Output the (x, y) coordinate of the center of the cell containing the given text.  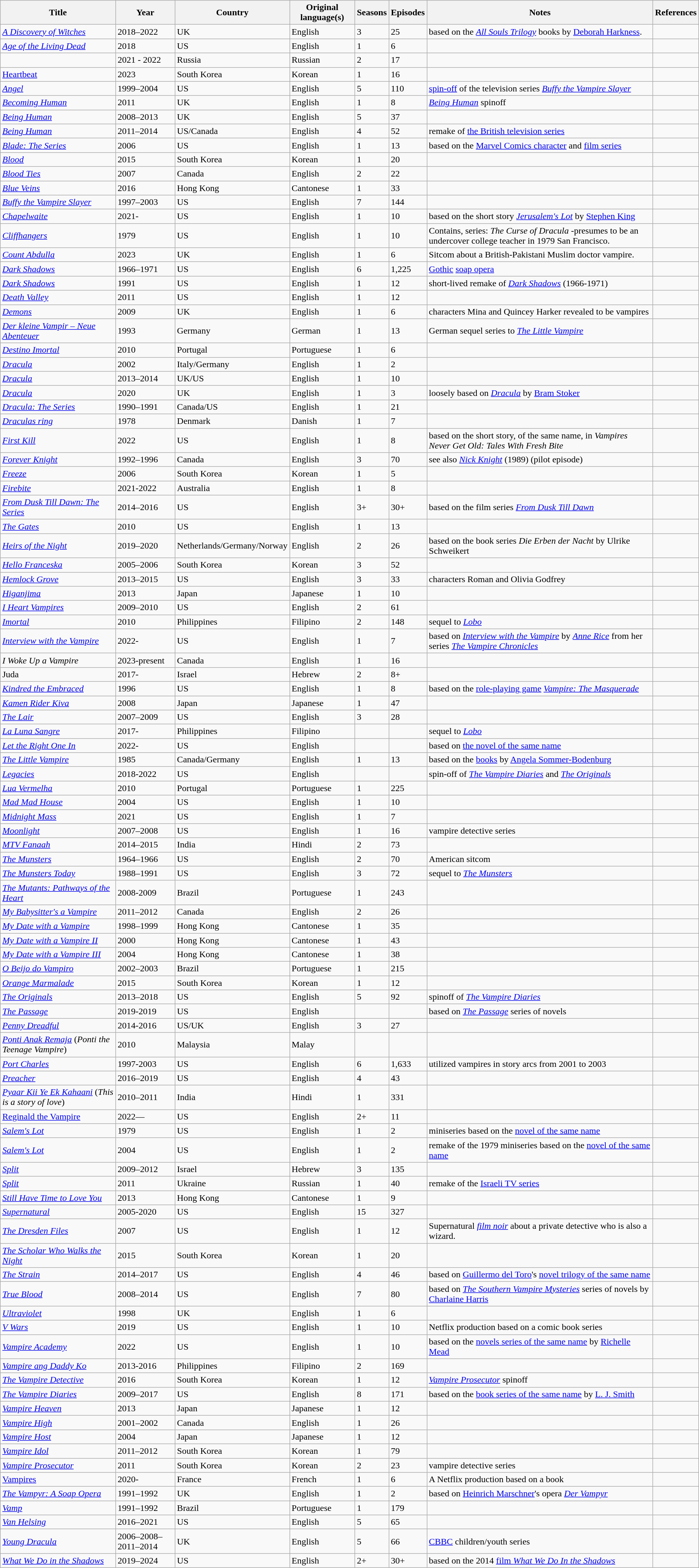
40 (408, 1183)
Ukraine (232, 1183)
2014-2016 (146, 1025)
1997-2003 (146, 1064)
47 (408, 703)
2006–2008–2011–2014 (146, 1541)
1991 (146, 283)
based on the book series of the same name by L. J. Smith (540, 1394)
A Discovery of Witches (58, 32)
miniseries based on the novel of the same name (540, 1131)
1966–1971 (146, 269)
8+ (408, 674)
110 (408, 88)
The Dresden Files (58, 1231)
Blue Veins (58, 188)
Lua Vermelha (58, 788)
17 (408, 60)
2009 (146, 312)
Germany (232, 331)
215 (408, 969)
Notes (540, 13)
2005-2020 (146, 1212)
1964–1966 (146, 859)
37 (408, 117)
2018-2022 (146, 774)
2021 (146, 816)
1978 (146, 421)
A Netflix production based on a book (540, 1480)
23 (408, 1465)
The Lair (58, 717)
Supernatural (58, 1212)
spinoff of The Vampire Diaries (540, 997)
Netflix production based on a comic book series (540, 1327)
Original language(s) (323, 13)
US/UK (232, 1025)
From Dusk Till Dawn: The Series (58, 507)
short-lived remake of Dark Shadows (1966-1971) (540, 283)
Australia (232, 488)
148 (408, 622)
Italy/Germany (232, 364)
2009–2012 (146, 1169)
25 (408, 32)
2021- (146, 216)
Higanjima (58, 593)
Kamen Rider Kiva (58, 703)
2019 (146, 1327)
2018 (146, 46)
15 (372, 1212)
based on the book series Die Erben der Nacht by Ulrike Schweikert (540, 546)
Pyaar Kii Ye Ek Kahaani (This is a story of love) (58, 1097)
Sitcom about a British-Pakistani Muslim doctor vampire. (540, 255)
based on Heinrich Marschner's opera Der Vampyr (540, 1494)
Supernatural film noir about a private detective who is also a wizard. (540, 1231)
2007–2009 (146, 717)
based on the Marvel Comics character and film series (540, 145)
Forever Knight (58, 460)
What We Do in the Shadows (58, 1561)
The Gates (58, 527)
Russia (232, 60)
Heartbeat (58, 74)
Hello Franceska (58, 565)
243 (408, 893)
First Kill (58, 440)
based on the short story, of the same name, in Vampires Never Get Old: Tales With Fresh Bite (540, 440)
Malaysia (232, 1045)
Canada/Germany (232, 760)
based on Guillermo del Toro's novel trilogy of the same name (540, 1275)
spin-off of The Vampire Diaries and The Originals (540, 774)
CBBC children/youth series (540, 1541)
Being Human spinoff (540, 103)
Orange Marmalade (58, 983)
Vampire Heaven (58, 1408)
Heirs of the Night (58, 546)
92 (408, 997)
Chapelwaite (58, 216)
2014–2016 (146, 507)
2013-2016 (146, 1366)
Destino Imortal (58, 350)
Canada/US (232, 407)
66 (408, 1541)
Vamp (58, 1508)
Angel (58, 88)
2016–2021 (146, 1522)
Netherlands/Germany/Norway (232, 546)
The Originals (58, 997)
Imortal (58, 622)
German (323, 331)
35 (408, 926)
Title (58, 13)
2013–2015 (146, 579)
Port Charles (58, 1064)
Let the Right One In (58, 746)
US/Canada (232, 131)
based on Interview with the Vampire by Anne Rice from her series The Vampire Chronicles (540, 641)
1992–1996 (146, 460)
1997–2003 (146, 202)
Country (232, 13)
loosely based on Dracula by Bram Stoker (540, 393)
based on the novels series of the same name by Richelle Mead (540, 1346)
1990–1991 (146, 407)
I Woke Up a Vampire (58, 660)
Vampire Host (58, 1437)
Vampires (58, 1480)
Denmark (232, 421)
179 (408, 1508)
2021-2022 (146, 488)
The Scholar Who Walks the Night (58, 1255)
characters Roman and Olivia Godfrey (540, 579)
Juda (58, 674)
Reginald the Vampire (58, 1116)
MTV Fanaah (58, 845)
1993 (146, 331)
Vampire Prosecutor spinoff (540, 1380)
Still Have Time to Love You (58, 1197)
3+ (372, 507)
based on the role-playing game Vampire: The Masquerade (540, 688)
La Luna Sangre (58, 731)
Buffy the Vampire Slayer (58, 202)
Hemlock Grove (58, 579)
Ponti Anak Remaja (Ponti the Teenage Vampire) (58, 1045)
Dracula: The Series (58, 407)
France (232, 1480)
References (676, 13)
V Wars (58, 1327)
28 (408, 717)
The Munsters (58, 859)
UK/US (232, 378)
German sequel series to The Little Vampire (540, 331)
1985 (146, 760)
My Date with a Vampire III (58, 955)
2001–2002 (146, 1422)
based on the novel of the same name (540, 746)
remake of the 1979 miniseries based on the novel of the same name (540, 1150)
Age of the Living Dead (58, 46)
73 (408, 845)
spin-off of the television series Buffy the Vampire Slayer (540, 88)
utilized vampires in story arcs from 2001 to 2003 (540, 1064)
1999–2004 (146, 88)
The Vampire Diaries (58, 1394)
Vampire Prosecutor (58, 1465)
80 (408, 1294)
The Vampyr: A Soap Opera (58, 1494)
2008–2014 (146, 1294)
2011–2014 (146, 131)
1998–1999 (146, 926)
2007–2008 (146, 831)
2013–2018 (146, 997)
2008 (146, 703)
2014–2015 (146, 845)
9 (408, 1197)
Malay (323, 1045)
2000 (146, 940)
1,225 (408, 269)
Death Valley (58, 297)
1988–1991 (146, 873)
American sitcom (540, 859)
sequel to The Munsters (540, 873)
based on the 2014 film What We Do In the Shadows (540, 1561)
1996 (146, 688)
72 (408, 873)
Gothic soap opera (540, 269)
2008-2009 (146, 893)
based on the film series From Dusk Till Dawn (540, 507)
The Strain (58, 1275)
2005–2006 (146, 565)
327 (408, 1212)
The Munsters Today (58, 873)
My Babysitter's a Vampire (58, 912)
2002–2003 (146, 969)
characters Mina and Quincey Harker revealed to be vampires (540, 312)
based on The Southern Vampire Mysteries series of novels by Charlaine Harris (540, 1294)
based on the short story Jerusalem's Lot by Stephen King (540, 216)
remake of the British television series (540, 131)
Danish (323, 421)
Contains, series: The Curse of Dracula -presumes to be an undercover college teacher in 1979 San Francisco. (540, 236)
2019–2020 (146, 546)
2019-2019 (146, 1011)
Kindred the Embraced (58, 688)
2021 - 2022 (146, 60)
2009–2010 (146, 607)
Seasons (372, 13)
Year (146, 13)
27 (408, 1025)
Firebite (58, 488)
144 (408, 202)
Blade: The Series (58, 145)
Becoming Human (58, 103)
Der kleine Vampir – Neue Abenteuer (58, 331)
Interview with the Vampire (58, 641)
The Mutants: Pathways of the Heart (58, 893)
2014–2017 (146, 1275)
based on the books by Angela Sommer-Bodenburg (540, 760)
Demons (58, 312)
Cliffhangers (58, 236)
2010–2011 (146, 1097)
169 (408, 1366)
The Vampire Detective (58, 1380)
Van Helsing (58, 1522)
38 (408, 955)
79 (408, 1451)
Vampire Idol (58, 1451)
based on the All Souls Trilogy books by Deborah Harkness. (540, 32)
65 (408, 1522)
2002 (146, 364)
French (323, 1480)
I Heart Vampires (58, 607)
Vampire Academy (58, 1346)
Draculas ring (58, 421)
61 (408, 607)
remake of the Israeli TV series (540, 1183)
The Little Vampire (58, 760)
Ultraviolet (58, 1313)
2008–2013 (146, 117)
171 (408, 1394)
O Beijo do Vampiro (58, 969)
based on The Passage series of novels (540, 1011)
Legacies (58, 774)
2023-present (146, 660)
Midnight Mass (58, 816)
see also Nick Knight (1989) (pilot episode) (540, 460)
2018–2022 (146, 32)
135 (408, 1169)
2020- (146, 1480)
True Blood (58, 1294)
Moonlight (58, 831)
2019–2024 (146, 1561)
Count Abdulla (58, 255)
My Date with a Vampire II (58, 940)
Vampire ang Daddy Ko (58, 1366)
1998 (146, 1313)
Mad Mad House (58, 802)
331 (408, 1097)
21 (408, 407)
11 (408, 1116)
Freeze (58, 474)
Young Dracula (58, 1541)
2022— (146, 1116)
My Date with a Vampire (58, 926)
The Passage (58, 1011)
Penny Dreadful (58, 1025)
Preacher (58, 1078)
22 (408, 174)
Blood Ties (58, 174)
1,633 (408, 1064)
Blood (58, 159)
Episodes (408, 13)
46 (408, 1275)
2009–2017 (146, 1394)
Vampire High (58, 1422)
2013–2014 (146, 378)
225 (408, 788)
2016–2019 (146, 1078)
2020 (146, 393)
